Search for the cell housing the specified text and yield its (x, y) center coordinate. 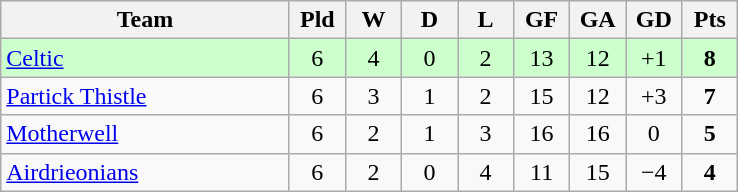
Motherwell (146, 134)
Partick Thistle (146, 96)
D (429, 20)
L (486, 20)
+1 (654, 58)
13 (542, 58)
5 (710, 134)
GA (598, 20)
−4 (654, 172)
GD (654, 20)
Pld (317, 20)
11 (542, 172)
W (373, 20)
Pts (710, 20)
Airdrieonians (146, 172)
8 (710, 58)
7 (710, 96)
+3 (654, 96)
Celtic (146, 58)
GF (542, 20)
Team (146, 20)
